Return the [X, Y] coordinate for the center point of the cell that contains the specified text.  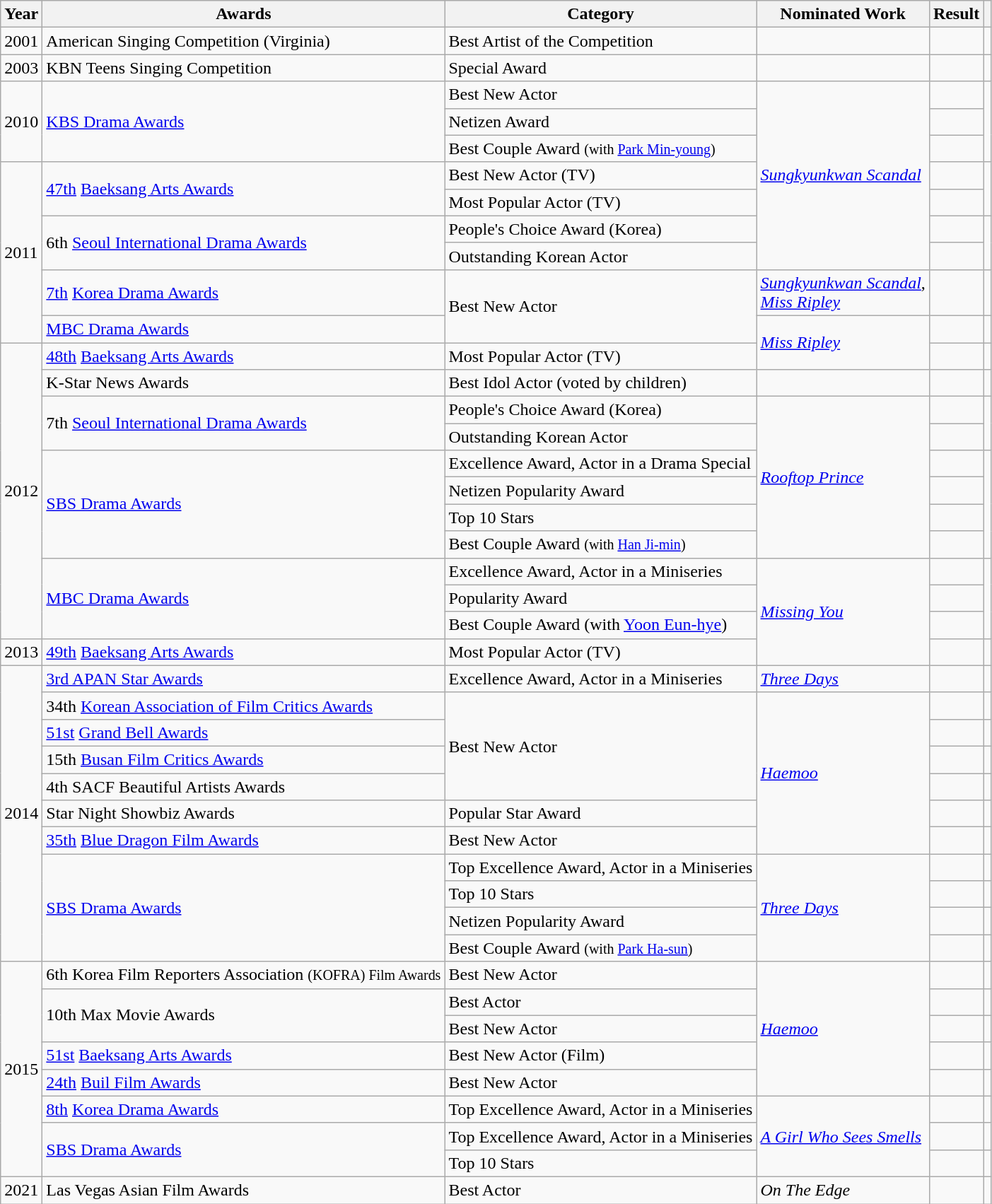
Best Couple Award (with Yoon Eun-hye) [601, 625]
Best New Actor (TV) [601, 175]
Netizen Award [601, 122]
51st Baeksang Arts Awards [243, 1056]
Best Couple Award (with Park Min-young) [601, 148]
3rd APAN Star Awards [243, 679]
Miss Ripley [843, 342]
35th Blue Dragon Film Awards [243, 841]
8th Korea Drama Awards [243, 1109]
34th Korean Association of Film Critics Awards [243, 706]
Best Idol Actor (voted by children) [601, 383]
6th Seoul International Drama Awards [243, 242]
7th Seoul International Drama Awards [243, 423]
51st Grand Bell Awards [243, 732]
47th Baeksang Arts Awards [243, 189]
Awards [243, 14]
On The Edge [843, 1190]
2010 [21, 122]
K-Star News Awards [243, 383]
American Singing Competition (Virginia) [243, 41]
Las Vegas Asian Film Awards [243, 1190]
Star Night Showbiz Awards [243, 814]
Rooftop Prince [843, 477]
Category [601, 14]
A Girl Who Sees Smells [843, 1136]
KBS Drama Awards [243, 122]
4th SACF Beautiful Artists Awards [243, 787]
Nominated Work [843, 14]
2011 [21, 252]
2013 [21, 652]
24th Buil Film Awards [243, 1082]
Best Couple Award (with Park Ha-sun) [601, 948]
48th Baeksang Arts Awards [243, 356]
Sungkyunkwan Scandal [843, 175]
Best Couple Award (with Han Ji-min) [601, 544]
Sungkyunkwan Scandal, Miss Ripley [843, 293]
2012 [21, 491]
2014 [21, 813]
15th Busan Film Critics Awards [243, 759]
Best New Actor (Film) [601, 1056]
Result [956, 14]
Popular Star Award [601, 814]
6th Korea Film Reporters Association (KOFRA) Film Awards [243, 975]
2003 [21, 68]
2001 [21, 41]
Excellence Award, Actor in a Drama Special [601, 464]
Popularity Award [601, 598]
7th Korea Drama Awards [243, 293]
Best Artist of the Competition [601, 41]
Year [21, 14]
Missing You [843, 612]
2021 [21, 1190]
KBN Teens Singing Competition [243, 68]
2015 [21, 1069]
49th Baeksang Arts Awards [243, 652]
Special Award [601, 68]
10th Max Movie Awards [243, 1015]
